Scan for the cell matching the given text and deliver its (X, Y) coordinate at center. 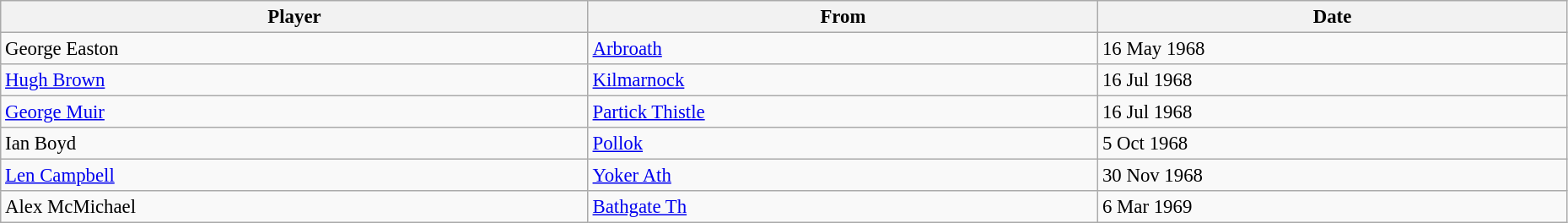
George Muir (294, 112)
Pollok (843, 144)
George Easton (294, 49)
Arbroath (843, 49)
30 Nov 1968 (1333, 176)
Alex McMichael (294, 207)
Kilmarnock (843, 80)
From (843, 17)
Len Campbell (294, 176)
6 Mar 1969 (1333, 207)
5 Oct 1968 (1333, 144)
Ian Boyd (294, 144)
Hugh Brown (294, 80)
Partick Thistle (843, 112)
Date (1333, 17)
Player (294, 17)
16 May 1968 (1333, 49)
Bathgate Th (843, 207)
Yoker Ath (843, 176)
